From the cell containing the given text, extract its center point as [x, y] coordinate. 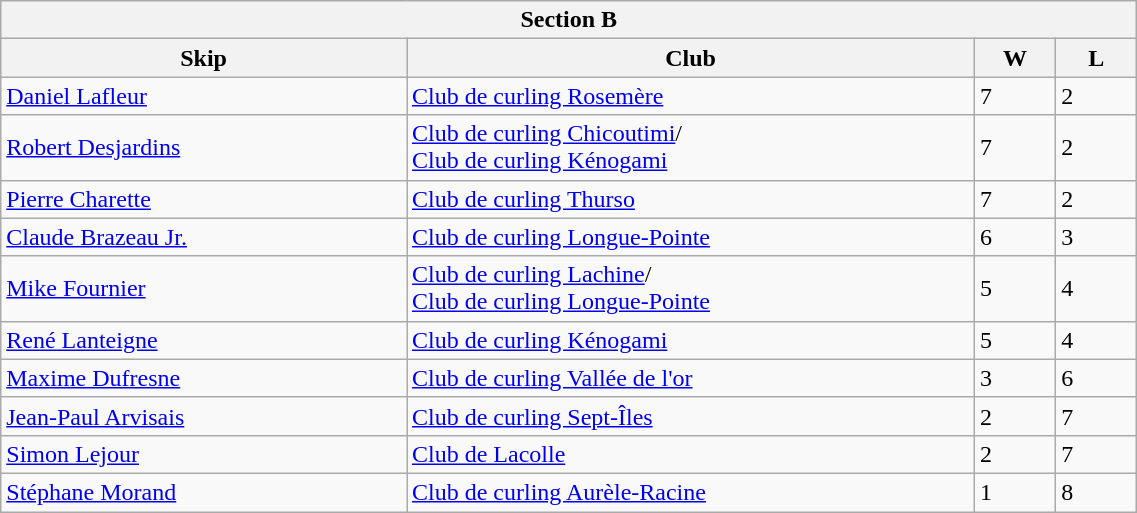
Skip [204, 58]
Club de curling Vallée de l'or [690, 378]
Pierre Charette [204, 199]
Club de curling Sept-Îles [690, 416]
Club de curling Thurso [690, 199]
L [1096, 58]
René Lanteigne [204, 340]
Club de curling Kénogami [690, 340]
8 [1096, 492]
Simon Lejour [204, 454]
Robert Desjardins [204, 148]
Club de curling Chicoutimi/Club de curling Kénogami [690, 148]
Claude Brazeau Jr. [204, 237]
Section B [569, 20]
Daniel Lafleur [204, 96]
Maxime Dufresne [204, 378]
Jean-Paul Arvisais [204, 416]
Stéphane Morand [204, 492]
Club de curling Aurèle-Racine [690, 492]
Club de curling Rosemère [690, 96]
Club [690, 58]
Club de curling Lachine/Club de curling Longue-Pointe [690, 288]
1 [1016, 492]
W [1016, 58]
Club de curling Longue-Pointe [690, 237]
Mike Fournier [204, 288]
Club de Lacolle [690, 454]
